For the text-containing cell, return its midpoint in (X, Y) coordinate format. 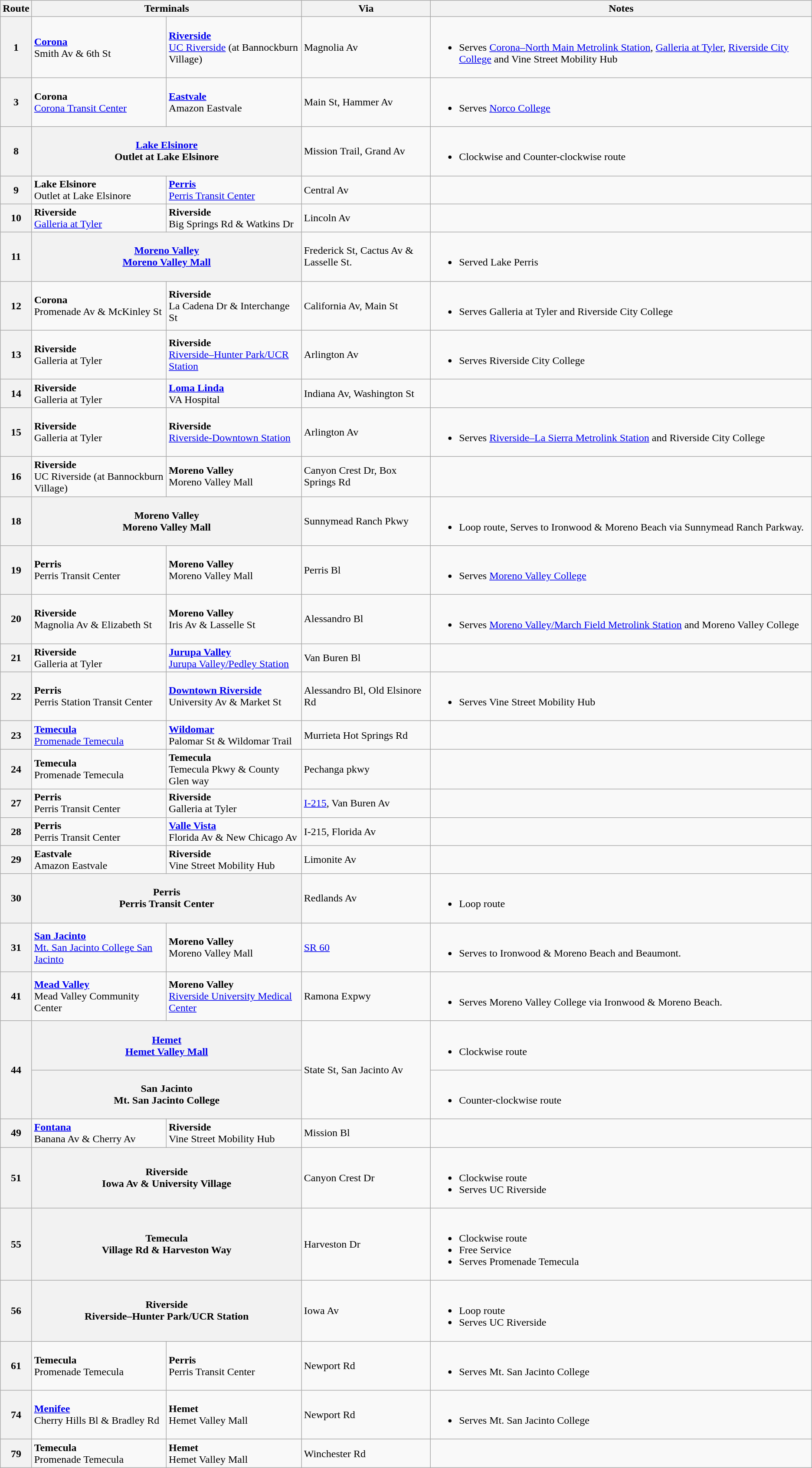
Served Lake Perris (621, 257)
Redlands Av (366, 898)
Sunnymead Ranch Pkwy (366, 521)
Serves Vine Street Mobility Hub (621, 697)
13 (16, 355)
18 (16, 521)
27 (16, 803)
28 (16, 831)
Serves Norco College (621, 102)
Harveston Dr (366, 1244)
Via (366, 9)
Serves to Ironwood & Moreno Beach and Beaumont. (621, 947)
Notes (621, 9)
CoronaPromenade Av & McKinley St (99, 305)
14 (16, 393)
California Av, Main St (366, 305)
PerrisPerris Station Transit Center (99, 697)
Canyon Crest Dr (366, 1177)
Loma LindaVA Hospital (234, 393)
1 (16, 47)
30 (16, 898)
15 (16, 432)
Mission Trail, Grand Av (366, 151)
RiversideBig Springs Rd & Watkins Dr (234, 218)
61 (16, 1366)
RiversideMagnolia Av & Elizabeth St (99, 619)
Clockwise and Counter-clockwise route (621, 151)
20 (16, 619)
Serves Moreno Valley/March Field Metrolink Station and Moreno Valley College (621, 619)
RiversideRiverside-Downtown Station (234, 432)
24 (16, 769)
19 (16, 570)
Loop routeServes UC Riverside (621, 1311)
56 (16, 1311)
10 (16, 218)
San JacintoMt. San Jacinto College (167, 1094)
Indiana Av, Washington St (366, 393)
RiversideLa Cadena Dr & Interchange St (234, 305)
Canyon Crest Dr, Box Springs Rd (366, 476)
CoronaSmith Av & 6th St (99, 47)
Loop route, Serves to Ironwood & Moreno Beach via Sunnymead Ranch Parkway. (621, 521)
Clockwise route (621, 1045)
Alessandro Bl (366, 619)
I-215, Florida Av (366, 831)
Lincoln Av (366, 218)
Winchester Rd (366, 1453)
Ramona Expwy (366, 996)
State St, San Jacinto Av (366, 1070)
Clockwise routeFree ServiceServes Promenade Temecula (621, 1244)
Moreno ValleyRiverside University Medical Center (234, 996)
Pechanga pkwy (366, 769)
Route (16, 9)
12 (16, 305)
Central Av (366, 190)
Perris Bl (366, 570)
Serves Galleria at Tyler and Riverside City College (621, 305)
Mead ValleyMead Valley Community Center (99, 996)
Serves Moreno Valley College (621, 570)
CoronaCorona Transit Center (99, 102)
Main St, Hammer Av (366, 102)
51 (16, 1177)
Moreno ValleyIris Av & Lasselle St (234, 619)
San JacintoMt. San Jacinto College San Jacinto (99, 947)
Murrieta Hot Springs Rd (366, 735)
Magnolia Av (366, 47)
Mission Bl (366, 1133)
Alessandro Bl, Old Elsinore Rd (366, 697)
Counter-clockwise route (621, 1094)
Serves Riverside City College (621, 355)
3 (16, 102)
Frederick St, Cactus Av & Lasselle St. (366, 257)
49 (16, 1133)
Downtown RiversideUniversity Av & Market St (234, 697)
TemeculaTemecula Pkwy & County Glen way (234, 769)
23 (16, 735)
Limonite Av (366, 860)
29 (16, 860)
Jurupa ValleyJurupa Valley/Pedley Station (234, 658)
I-215, Van Buren Av (366, 803)
Serves Corona–North Main Metrolink Station, Galleria at Tyler, Riverside City College and Vine Street Mobility Hub (621, 47)
79 (16, 1453)
55 (16, 1244)
MenifeeCherry Hills Bl & Bradley Rd (99, 1415)
Clockwise routeServes UC Riverside (621, 1177)
44 (16, 1070)
FontanaBanana Av & Cherry Av (99, 1133)
21 (16, 658)
Terminals (167, 9)
Serves Riverside–La Sierra Metrolink Station and Riverside City College (621, 432)
Van Buren Bl (366, 658)
RiversideIowa Av & University Village (167, 1177)
22 (16, 697)
8 (16, 151)
11 (16, 257)
Iowa Av (366, 1311)
WildomarPalomar St & Wildomar Trail (234, 735)
Valle VistaFlorida Av & New Chicago Av (234, 831)
74 (16, 1415)
9 (16, 190)
31 (16, 947)
TemeculaVillage Rd & Harveston Way (167, 1244)
SR 60 (366, 947)
41 (16, 996)
Serves Moreno Valley College via Ironwood & Moreno Beach. (621, 996)
Loop route (621, 898)
16 (16, 476)
